Return the [X, Y] coordinate for the center point of the cell that contains the specified text.  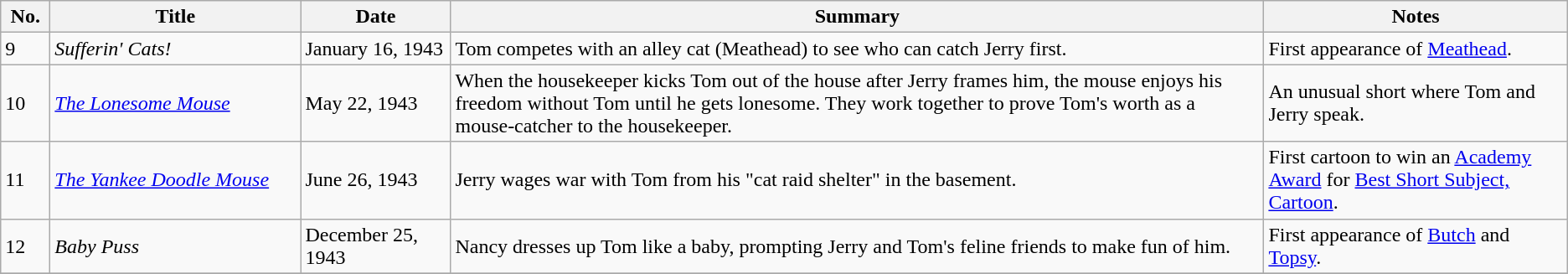
9 [25, 49]
January 16, 1943 [375, 49]
First cartoon to win an Academy Award for Best Short Subject, Cartoon. [1416, 180]
Notes [1416, 17]
Sufferin' Cats! [176, 49]
10 [25, 103]
First appearance of Meathead. [1416, 49]
Nancy dresses up Tom like a baby, prompting Jerry and Tom's feline friends to make fun of him. [858, 246]
Date [375, 17]
Baby Puss [176, 246]
No. [25, 17]
An unusual short where Tom and Jerry speak. [1416, 103]
The Lonesome Mouse [176, 103]
12 [25, 246]
December 25, 1943 [375, 246]
June 26, 1943 [375, 180]
The Yankee Doodle Mouse [176, 180]
May 22, 1943 [375, 103]
Summary [858, 17]
Jerry wages war with Tom from his "cat raid shelter" in the basement. [858, 180]
11 [25, 180]
Title [176, 17]
Tom competes with an alley cat (Meathead) to see who can catch Jerry first. [858, 49]
First appearance of Butch and Topsy. [1416, 246]
